Return the (x, y) coordinate for the center point of the cell that contains the specified text.  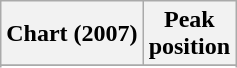
Chart (2007) (72, 34)
Peakposition (189, 34)
